Determine the [X, Y] coordinate at the center of the cell enclosing the given text.  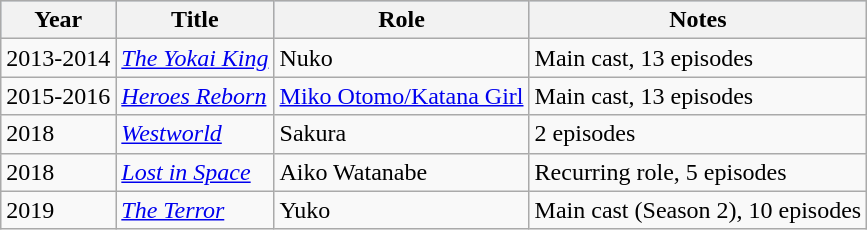
Heroes Reborn [195, 96]
The Terror [195, 210]
2013-2014 [58, 58]
Lost in Space [195, 172]
Role [402, 20]
Year [58, 20]
Miko Otomo/Katana Girl [402, 96]
2 episodes [698, 134]
Recurring role, 5 episodes [698, 172]
Nuko [402, 58]
2015-2016 [58, 96]
Aiko Watanabe [402, 172]
Yuko [402, 210]
The Yokai King [195, 58]
Title [195, 20]
Westworld [195, 134]
Sakura [402, 134]
2019 [58, 210]
Notes [698, 20]
Main cast (Season 2), 10 episodes [698, 210]
